Pinpoint the cell where the given text exists, returning its (x, y) midpoint coordinate. 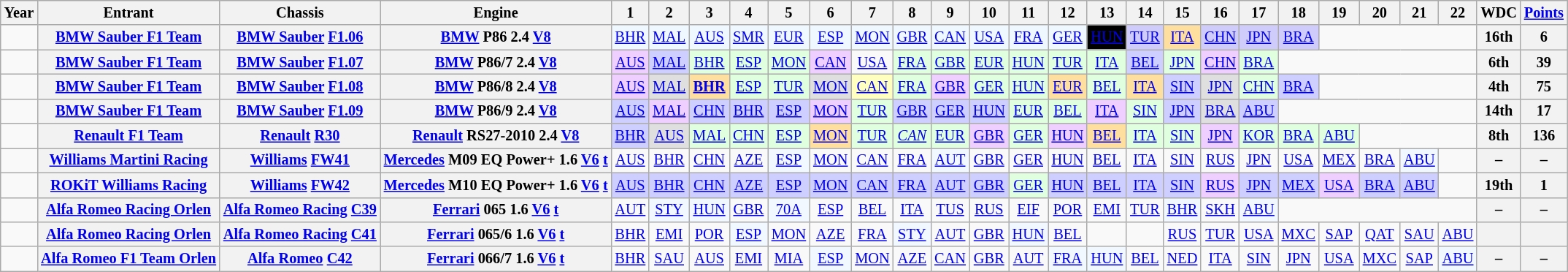
6th (1499, 62)
11 (1029, 12)
19th (1499, 185)
Williams FW41 (300, 160)
3 (710, 12)
Ferrari 066/7 1.6 V6 t (496, 259)
BMW Sauber F1.06 (300, 37)
136 (1544, 136)
16th (1499, 37)
NED (1183, 259)
BMW P86/7 2.4 V8 (496, 62)
MIA (788, 259)
14 (1145, 12)
5 (788, 12)
21 (1419, 12)
13 (1107, 12)
EIF (1029, 210)
4th (1499, 86)
TUS (950, 210)
18 (1299, 12)
9 (950, 12)
Mercedes M10 EQ Power+ 1.6 V6 t (496, 185)
4 (749, 12)
Williams FW42 (300, 185)
Ferrari 065/6 1.6 V6 t (496, 234)
Year (19, 12)
8 (912, 12)
Ferrari 065 1.6 V6 t (496, 210)
BMW P86/9 2.4 V8 (496, 111)
7 (872, 12)
SKH (1221, 210)
8th (1499, 136)
12 (1068, 12)
10 (989, 12)
BMW P86 2.4 V8 (496, 37)
22 (1459, 12)
2 (669, 12)
Alfa Romeo C42 (300, 259)
Mercedes M09 EQ Power+ 1.6 V6 t (496, 160)
15 (1183, 12)
SMR (749, 37)
BMW Sauber F1.08 (300, 86)
WDC (1499, 12)
QAT (1380, 234)
Renault RS27-2010 2.4 V8 (496, 136)
BMW Sauber F1.07 (300, 62)
Alfa Romeo F1 Team Orlen (128, 259)
ROKiT Williams Racing (128, 185)
20 (1380, 12)
Points (1544, 12)
BMW Sauber F1.09 (300, 111)
Entrant (128, 12)
Renault R30 (300, 136)
Engine (496, 12)
Williams Martini Racing (128, 160)
70A (788, 210)
75 (1544, 86)
Alfa Romeo Racing C41 (300, 234)
KOR (1258, 136)
16 (1221, 12)
Renault F1 Team (128, 136)
19 (1339, 12)
BMW P86/8 2.4 V8 (496, 86)
14th (1499, 111)
Chassis (300, 12)
39 (1544, 62)
Alfa Romeo Racing C39 (300, 210)
